Extract the [x, y] coordinate from the center of the cell holding the provided text.  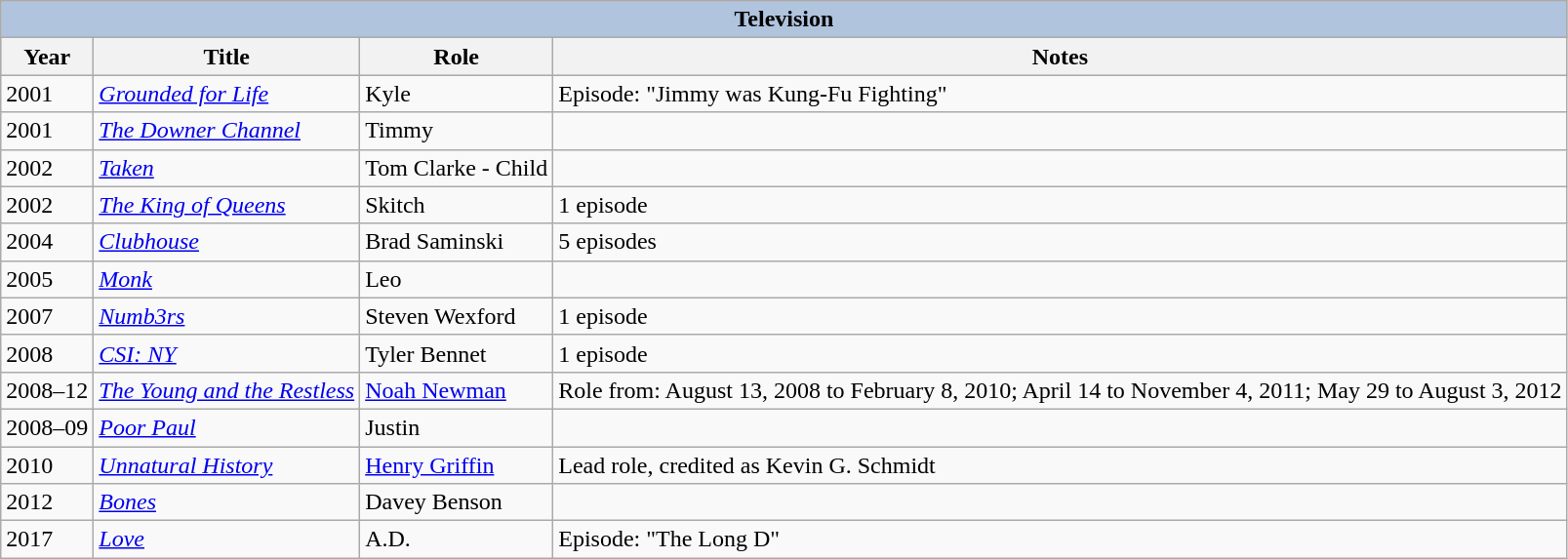
Poor Paul [226, 427]
CSI: NY [226, 353]
Notes [1060, 57]
Role [457, 57]
Numb3rs [226, 316]
Year [47, 57]
2012 [47, 502]
2010 [47, 465]
Brad Saminski [457, 242]
Monk [226, 279]
Episode: "The Long D" [1060, 539]
Television [784, 20]
Unnatural History [226, 465]
Tyler Bennet [457, 353]
Davey Benson [457, 502]
Taken [226, 168]
Role from: August 13, 2008 to February 8, 2010; April 14 to November 4, 2011; May 29 to August 3, 2012 [1060, 390]
Grounded for Life [226, 94]
2008–09 [47, 427]
Justin [457, 427]
Tom Clarke - Child [457, 168]
2005 [47, 279]
The Downer Channel [226, 131]
2008 [47, 353]
Noah Newman [457, 390]
Lead role, credited as Kevin G. Schmidt [1060, 465]
Episode: "Jimmy was Kung-Fu Fighting" [1060, 94]
2007 [47, 316]
2004 [47, 242]
Kyle [457, 94]
5 episodes [1060, 242]
Leo [457, 279]
Bones [226, 502]
Steven Wexford [457, 316]
A.D. [457, 539]
The King of Queens [226, 205]
Henry Griffin [457, 465]
Title [226, 57]
Timmy [457, 131]
Skitch [457, 205]
2017 [47, 539]
Clubhouse [226, 242]
The Young and the Restless [226, 390]
2008–12 [47, 390]
Love [226, 539]
